Pinpoint the cell where the given text exists, returning its (X, Y) midpoint coordinate. 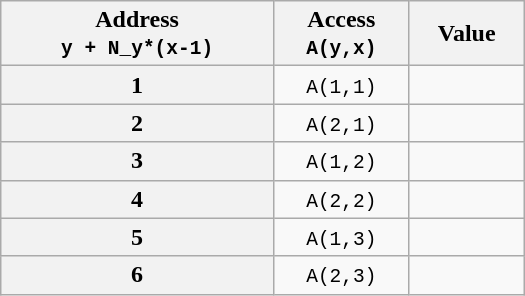
A(2,3) (341, 275)
5 (138, 237)
2 (138, 123)
3 (138, 161)
4 (138, 199)
Value (466, 34)
1 (138, 85)
6 (138, 275)
A(1,3) (341, 237)
A(1,1) (341, 85)
A(2,1) (341, 123)
A(1,2) (341, 161)
Addressy + N_y*(x-1) (138, 34)
AccessA(y,x) (341, 34)
A(2,2) (341, 199)
